Capture the cell that displays the provided text and extract its [x, y] central coordinate. 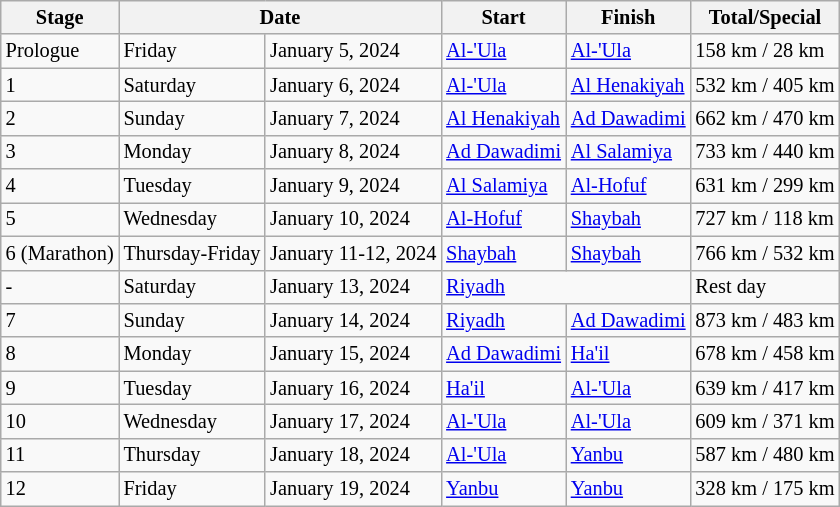
766 km / 532 km [764, 253]
Stage [60, 17]
873 km / 483 km [764, 320]
January 7, 2024 [353, 118]
328 km / 175 km [764, 489]
733 km / 440 km [764, 152]
Finish [628, 17]
10 [60, 421]
2 [60, 118]
3 [60, 152]
532 km / 405 km [764, 85]
January 10, 2024 [353, 219]
8 [60, 354]
January 6, 2024 [353, 85]
January 16, 2024 [353, 388]
639 km / 417 km [764, 388]
January 18, 2024 [353, 455]
January 19, 2024 [353, 489]
January 9, 2024 [353, 186]
631 km / 299 km [764, 186]
Rest day [764, 287]
7 [60, 320]
12 [60, 489]
662 km / 470 km [764, 118]
January 14, 2024 [353, 320]
January 15, 2024 [353, 354]
Start [504, 17]
158 km / 28 km [764, 51]
4 [60, 186]
Total/Special [764, 17]
Date [280, 17]
Thursday-Friday [192, 253]
Thursday [192, 455]
6 (Marathon) [60, 253]
11 [60, 455]
609 km / 371 km [764, 421]
January 17, 2024 [353, 421]
- [60, 287]
678 km / 458 km [764, 354]
January 13, 2024 [353, 287]
587 km / 480 km [764, 455]
January 8, 2024 [353, 152]
January 11-12, 2024 [353, 253]
January 5, 2024 [353, 51]
Prologue [60, 51]
1 [60, 85]
727 km / 118 km [764, 219]
9 [60, 388]
5 [60, 219]
